Locate the cell with the specified text and output its [X, Y] center coordinate. 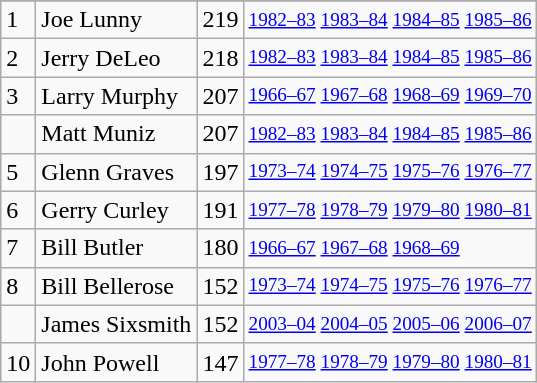
Jerry DeLeo [116, 58]
8 [18, 286]
197 [220, 172]
147 [220, 362]
Joe Lunny [116, 20]
2 [18, 58]
James Sixsmith [116, 324]
219 [220, 20]
Bill Bellerose [116, 286]
Gerry Curley [116, 210]
1 [18, 20]
5 [18, 172]
Matt Muniz [116, 134]
Bill Butler [116, 248]
6 [18, 210]
218 [220, 58]
180 [220, 248]
Glenn Graves [116, 172]
John Powell [116, 362]
1966–67 1967–68 1968–69 1969–70 [390, 96]
7 [18, 248]
2003–04 2004–05 2005–06 2006–07 [390, 324]
1966–67 1967–68 1968–69 [390, 248]
10 [18, 362]
3 [18, 96]
Larry Murphy [116, 96]
191 [220, 210]
